From the cell containing the given text, extract its center point as (x, y) coordinate. 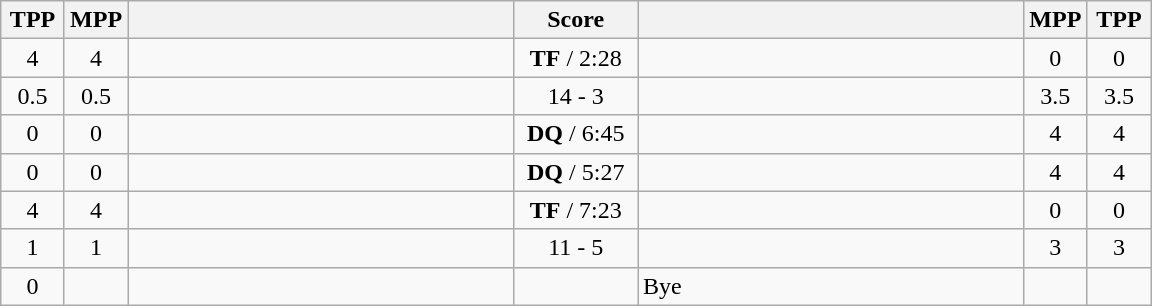
TF / 2:28 (576, 58)
Score (576, 20)
Bye (831, 286)
14 - 3 (576, 96)
DQ / 5:27 (576, 172)
TF / 7:23 (576, 210)
DQ / 6:45 (576, 134)
11 - 5 (576, 248)
